Return [X, Y] of the center of cell containing provided text 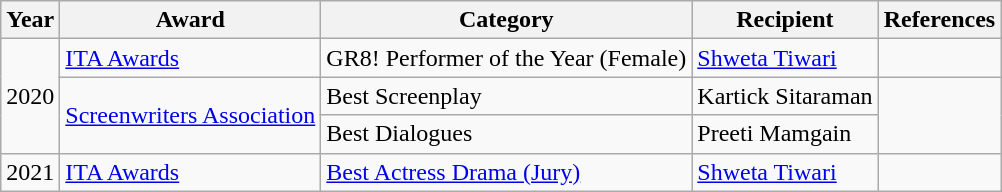
Best Dialogues [506, 134]
2021 [30, 172]
Screenwriters Association [190, 115]
Recipient [785, 20]
Year [30, 20]
Category [506, 20]
Best Actress Drama (Jury) [506, 172]
Preeti Mamgain [785, 134]
2020 [30, 96]
Award [190, 20]
GR8! Performer of the Year (Female) [506, 58]
References [940, 20]
Kartick Sitaraman [785, 96]
Best Screenplay [506, 96]
